Find where the given text appears and provide that cell's center as (x, y) coordinate. 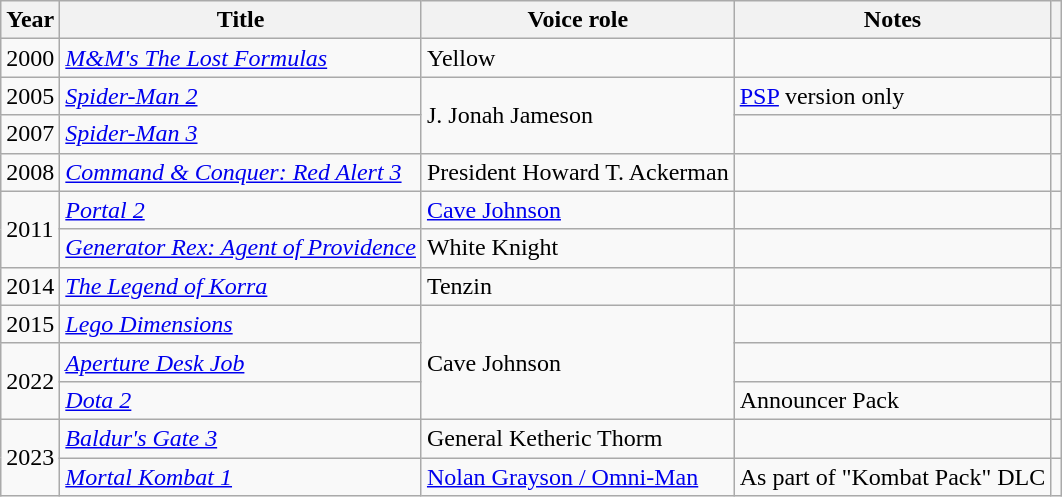
2008 (30, 172)
PSP version only (892, 96)
The Legend of Korra (241, 286)
J. Jonah Jameson (578, 115)
2000 (30, 58)
Tenzin (578, 286)
White Knight (578, 248)
M&M's The Lost Formulas (241, 58)
Spider-Man 2 (241, 96)
Year (30, 20)
Aperture Desk Job (241, 362)
Nolan Grayson / Omni-Man (578, 477)
Notes (892, 20)
Portal 2 (241, 210)
Baldur's Gate 3 (241, 438)
2023 (30, 457)
Generator Rex: Agent of Providence (241, 248)
2011 (30, 229)
Voice role (578, 20)
As part of "Kombat Pack" DLC (892, 477)
President Howard T. Ackerman (578, 172)
2015 (30, 324)
Mortal Kombat 1 (241, 477)
2005 (30, 96)
Command & Conquer: Red Alert 3 (241, 172)
General Ketheric Thorm (578, 438)
Announcer Pack (892, 400)
2007 (30, 134)
Lego Dimensions (241, 324)
Dota 2 (241, 400)
Title (241, 20)
2022 (30, 381)
Yellow (578, 58)
2014 (30, 286)
Spider-Man 3 (241, 134)
